Determine the [X, Y] coordinate at the center of the cell enclosing the given text.  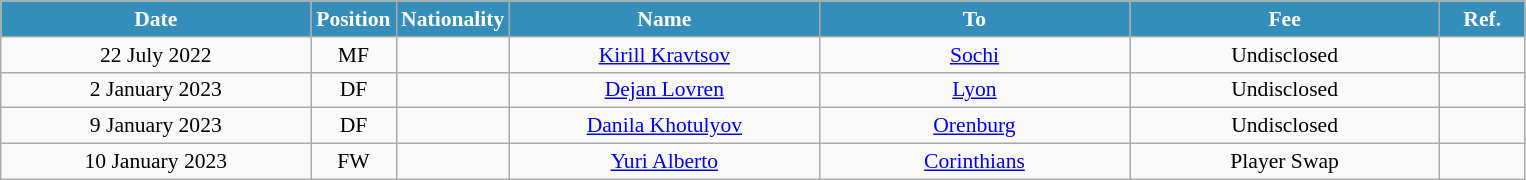
9 January 2023 [156, 126]
MF [354, 55]
Lyon [974, 90]
Corinthians [974, 162]
Yuri Alberto [664, 162]
FW [354, 162]
Dejan Lovren [664, 90]
Fee [1285, 19]
Position [354, 19]
Date [156, 19]
22 July 2022 [156, 55]
Kirill Kravtsov [664, 55]
Player Swap [1285, 162]
Nationality [452, 19]
Sochi [974, 55]
Name [664, 19]
Ref. [1482, 19]
2 January 2023 [156, 90]
Orenburg [974, 126]
Danila Khotulyov [664, 126]
10 January 2023 [156, 162]
To [974, 19]
